Scan for the cell matching the given text and deliver its [X, Y] coordinate at center. 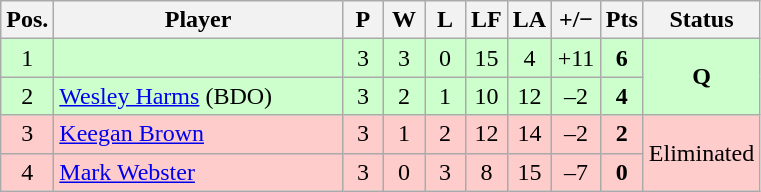
–7 [576, 172]
Pts [622, 20]
Mark Webster [198, 172]
+/− [576, 20]
W [404, 20]
14 [529, 134]
Eliminated [701, 153]
LF [487, 20]
Player [198, 20]
+11 [576, 58]
Pos. [28, 20]
10 [487, 96]
6 [622, 58]
8 [487, 172]
Wesley Harms (BDO) [198, 96]
L [444, 20]
Status [701, 20]
Keegan Brown [198, 134]
P [362, 20]
LA [529, 20]
Q [701, 77]
